Output the [X, Y] coordinate of the center of the cell containing the given text.  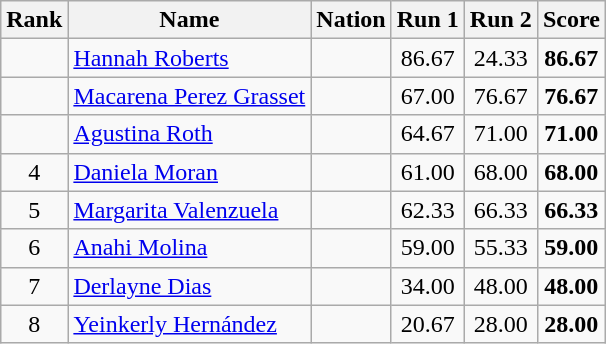
Hannah Roberts [190, 58]
7 [34, 286]
Derlayne Dias [190, 286]
20.67 [428, 324]
6 [34, 248]
4 [34, 172]
24.33 [500, 58]
Run 2 [500, 20]
34.00 [428, 286]
5 [34, 210]
61.00 [428, 172]
Yeinkerly Hernández [190, 324]
Margarita Valenzuela [190, 210]
Macarena Perez Grasset [190, 96]
67.00 [428, 96]
Run 1 [428, 20]
Rank [34, 20]
Agustina Roth [190, 134]
Daniela Moran [190, 172]
Anahi Molina [190, 248]
Score [571, 20]
64.67 [428, 134]
55.33 [500, 248]
62.33 [428, 210]
Nation [351, 20]
8 [34, 324]
Name [190, 20]
